Find where the given text appears and provide that cell's center as [x, y] coordinate. 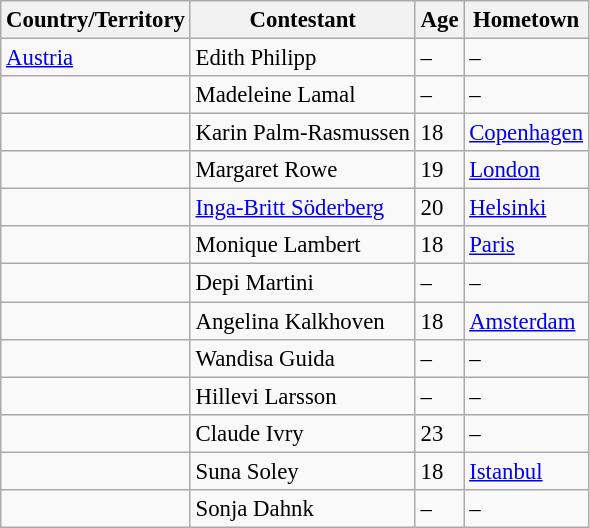
Amsterdam [526, 321]
Monique Lambert [302, 245]
Istanbul [526, 471]
Margaret Rowe [302, 170]
Paris [526, 245]
Edith Philipp [302, 58]
Depi Martini [302, 283]
Copenhagen [526, 133]
Inga-Britt Söderberg [302, 208]
Austria [96, 58]
Karin Palm-Rasmussen [302, 133]
19 [440, 170]
London [526, 170]
Hillevi Larsson [302, 396]
23 [440, 433]
Age [440, 20]
20 [440, 208]
Sonja Dahnk [302, 509]
Angelina Kalkhoven [302, 321]
Madeleine Lamal [302, 95]
Hometown [526, 20]
Helsinki [526, 208]
Claude Ivry [302, 433]
Wandisa Guida [302, 358]
Suna Soley [302, 471]
Country/Territory [96, 20]
Contestant [302, 20]
